Search for the cell housing the specified text and yield its [x, y] center coordinate. 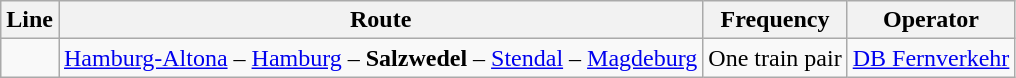
Line [30, 20]
Frequency [775, 20]
DB Fernverkehr [931, 58]
Hamburg-Altona – Hamburg – Salzwedel – Stendal – Magdeburg [380, 58]
Operator [931, 20]
One train pair [775, 58]
Route [380, 20]
